Capture the cell that displays the provided text and extract its [x, y] central coordinate. 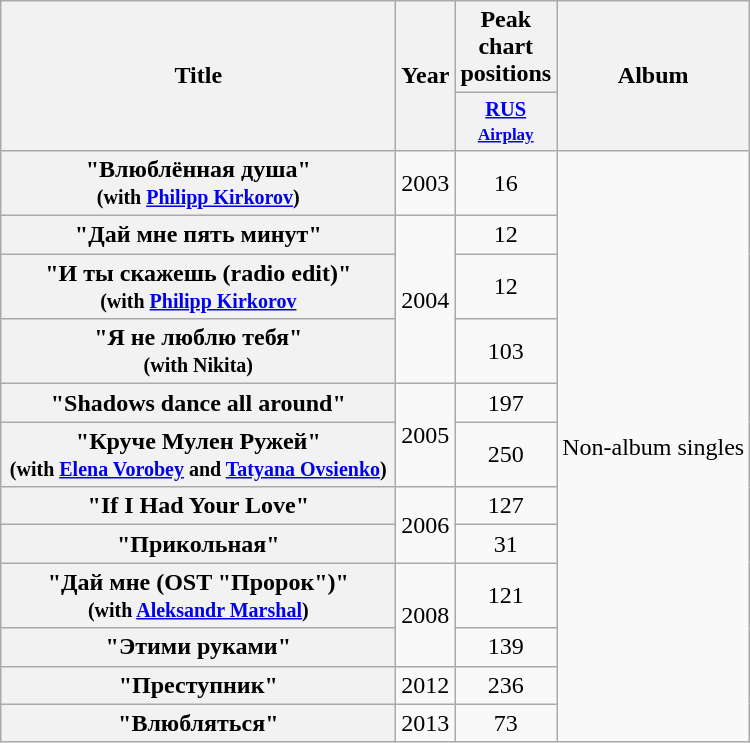
"Дай мне пять минут" [198, 235]
16 [506, 182]
Title [198, 76]
2013 [426, 723]
RUSAirplay [506, 122]
2005 [426, 436]
Non-album singles [654, 446]
2012 [426, 685]
Year [426, 76]
139 [506, 647]
"Прикольная" [198, 544]
"Круче Мулен Ружей"(with Elena Vorobey and Tatyana Ovsienko) [198, 454]
Peak chart positions [506, 47]
"Влюбляться" [198, 723]
2008 [426, 614]
236 [506, 685]
"If I Had Your Love" [198, 506]
2006 [426, 525]
"Дай мне (OST "Пророк")"(with Aleksandr Marshal) [198, 596]
2003 [426, 182]
73 [506, 723]
197 [506, 403]
"И ты скажешь (radio edit)" (with Philipp Kirkorov [198, 286]
"Shadows dance all around" [198, 403]
"Этими руками" [198, 647]
2004 [426, 300]
"Влюблённая душа"(with Philipp Kirkorov) [198, 182]
121 [506, 596]
250 [506, 454]
"Преступник" [198, 685]
103 [506, 352]
Album [654, 76]
31 [506, 544]
127 [506, 506]
"Я не люблю тебя" (with Nikita) [198, 352]
